For the text-containing cell, return its midpoint in (X, Y) coordinate format. 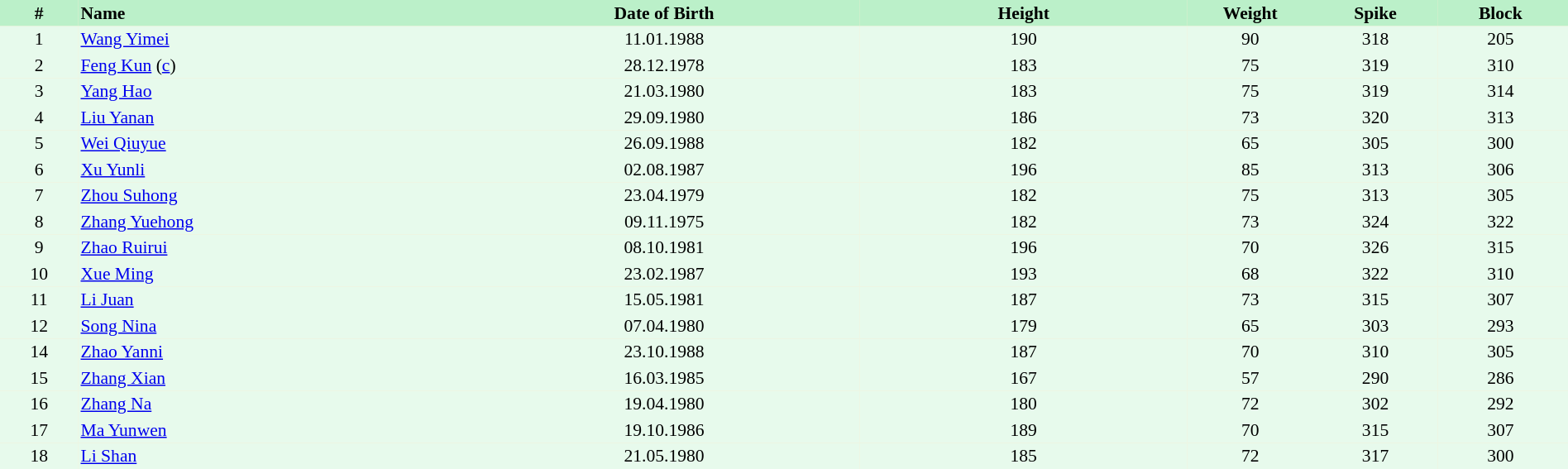
19.04.1980 (664, 404)
# (39, 13)
68 (1250, 274)
205 (1500, 40)
26.09.1988 (664, 144)
179 (1024, 326)
Xue Ming (273, 274)
318 (1374, 40)
28.12.1978 (664, 65)
Wei Qiuyue (273, 144)
Zhao Ruirui (273, 248)
15 (39, 378)
300 (1500, 144)
190 (1024, 40)
17 (39, 430)
07.04.1980 (664, 326)
90 (1250, 40)
16 (39, 404)
16.03.1985 (664, 378)
303 (1374, 326)
Zhou Suhong (273, 195)
Xu Yunli (273, 170)
Zhang Yuehong (273, 222)
09.11.1975 (664, 222)
23.04.1979 (664, 195)
324 (1374, 222)
Weight (1250, 13)
Wang Yimei (273, 40)
02.08.1987 (664, 170)
5 (39, 144)
293 (1500, 326)
314 (1500, 91)
Zhang Na (273, 404)
167 (1024, 378)
2 (39, 65)
Ma Yunwen (273, 430)
23.10.1988 (664, 352)
23.02.1987 (664, 274)
Song Nina (273, 326)
186 (1024, 117)
4 (39, 117)
Spike (1374, 13)
21.03.1980 (664, 91)
57 (1250, 378)
3 (39, 91)
Yang Hao (273, 91)
292 (1500, 404)
Name (273, 13)
180 (1024, 404)
12 (39, 326)
Liu Yanan (273, 117)
8 (39, 222)
306 (1500, 170)
11.01.1988 (664, 40)
320 (1374, 117)
15.05.1981 (664, 299)
Height (1024, 13)
290 (1374, 378)
11 (39, 299)
326 (1374, 248)
286 (1500, 378)
Date of Birth (664, 13)
14 (39, 352)
9 (39, 248)
19.10.1986 (664, 430)
29.09.1980 (664, 117)
10 (39, 274)
Zhao Yanni (273, 352)
85 (1250, 170)
Block (1500, 13)
189 (1024, 430)
193 (1024, 274)
72 (1250, 404)
1 (39, 40)
Zhang Xian (273, 378)
6 (39, 170)
7 (39, 195)
08.10.1981 (664, 248)
Li Juan (273, 299)
Feng Kun (c) (273, 65)
302 (1374, 404)
